Search for the cell housing the specified text and yield its (X, Y) center coordinate. 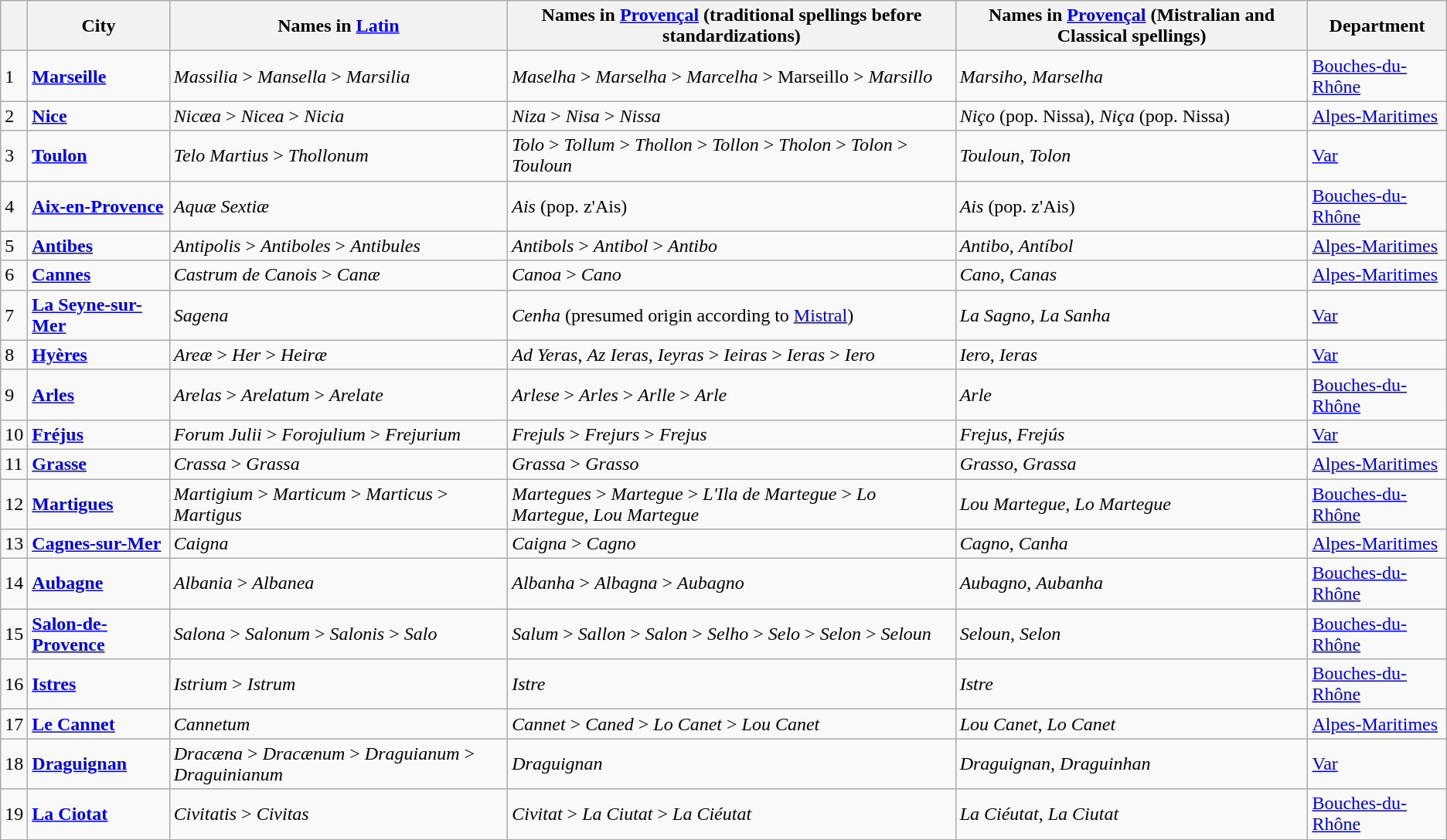
Telo Martius > Thollonum (339, 156)
Arle (1132, 394)
Aquæ Sextiæ (339, 206)
Tolo > Tollum > Thollon > Tollon > Tholon > Tolon > Touloun (731, 156)
Salum > Sallon > Salon > Selho > Selo > Selon > Seloun (731, 634)
Salon-de-Provence (99, 634)
16 (14, 685)
La Ciéutat, La Ciutat (1132, 814)
Nicæa > Nicea > Nicia (339, 116)
Martigium > Marticum > Marticus > Martigus (339, 504)
19 (14, 814)
Areæ > Her > Heiræ (339, 355)
Nice (99, 116)
Toulon (99, 156)
4 (14, 206)
11 (14, 464)
Le Cannet (99, 724)
Cagnes-sur-Mer (99, 544)
Arles (99, 394)
1 (14, 76)
2 (14, 116)
La Seyne-sur-Mer (99, 315)
Cannetum (339, 724)
6 (14, 275)
Cannes (99, 275)
Martigues (99, 504)
15 (14, 634)
Antibols > Antibol > Antibo (731, 246)
Fréjus (99, 434)
Iero, Ieras (1132, 355)
Hyères (99, 355)
14 (14, 584)
Canoa > Cano (731, 275)
17 (14, 724)
Ad Yeras, Az Ieras, Ieyras > Ieiras > Ieras > Iero (731, 355)
Aubagne (99, 584)
Civitatis > Civitas (339, 814)
10 (14, 434)
Albania > Albanea (339, 584)
Niço (pop. Nissa), Niça (pop. Nissa) (1132, 116)
8 (14, 355)
Antibo, Antíbol (1132, 246)
Caigna (339, 544)
Niza > Nisa > Nissa (731, 116)
Cenha (presumed origin according to Mistral) (731, 315)
Caigna > Cagno (731, 544)
Frejuls > Frejurs > Frejus (731, 434)
9 (14, 394)
Castrum de Canois > Canæ (339, 275)
Frejus, Frejús (1132, 434)
Forum Julii > Forojulium > Frejurium (339, 434)
Names in Provençal (Mistralian and Classical spellings) (1132, 26)
7 (14, 315)
Grassa > Grasso (731, 464)
Lou Martegue, Lo Martegue (1132, 504)
Names in Latin (339, 26)
City (99, 26)
Martegues > Martegue > L'Ila de Martegue > Lo Martegue, Lou Martegue (731, 504)
18 (14, 763)
Draguignan, Draguinhan (1132, 763)
Antibes (99, 246)
Department (1377, 26)
Albanha > Albagna > Aubagno (731, 584)
Seloun, Selon (1132, 634)
Touloun, Tolon (1132, 156)
Names in Provençal (traditional spellings before standardizations) (731, 26)
Cano, Canas (1132, 275)
Sagena (339, 315)
Dracæna > Dracænum > Draguianum > Draguinianum (339, 763)
Cannet > Caned > Lo Canet > Lou Canet (731, 724)
Marseille (99, 76)
Crassa > Grassa (339, 464)
3 (14, 156)
Arlese > Arles > Arlle > Arle (731, 394)
Maselha > Marselha > Marcelha > Marseillo > Marsillo (731, 76)
Civitat > La Ciutat > La Ciéutat (731, 814)
Massilia > Mansella > Marsilia (339, 76)
Istres (99, 685)
Cagno, Canha (1132, 544)
12 (14, 504)
La Sagno, La Sanha (1132, 315)
Grasso, Grassa (1132, 464)
Lou Canet, Lo Canet (1132, 724)
Aix-en-Provence (99, 206)
Arelas > Arelatum > Arelate (339, 394)
Grasse (99, 464)
Istrium > Istrum (339, 685)
5 (14, 246)
Marsiho, Marselha (1132, 76)
Aubagno, Aubanha (1132, 584)
Antipolis > Antiboles > Antibules (339, 246)
La Ciotat (99, 814)
Salona > Salonum > Salonis > Salo (339, 634)
13 (14, 544)
